Extract the (x, y) coordinate from the center of the cell holding the provided text.  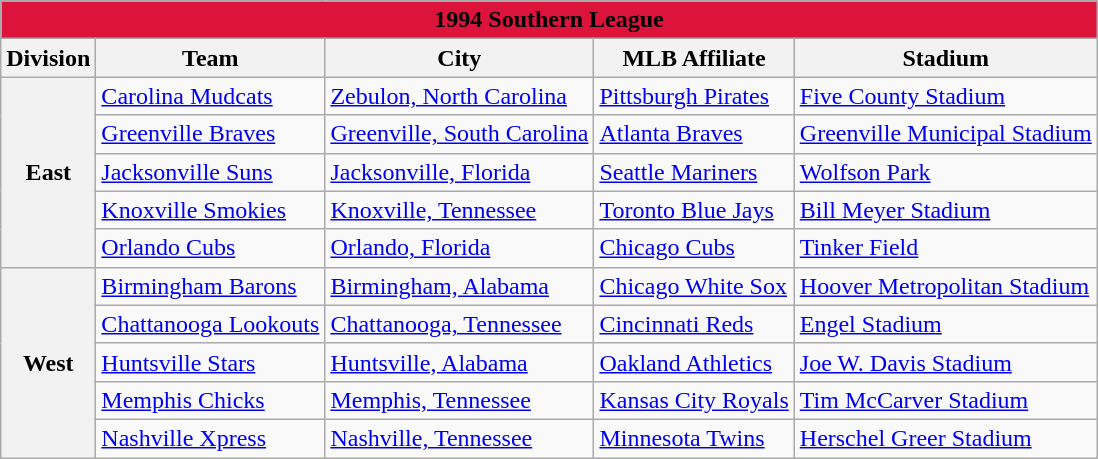
Team (210, 58)
Bill Meyer Stadium (946, 210)
Zebulon, North Carolina (460, 96)
Memphis, Tennessee (460, 400)
Pittsburgh Pirates (694, 96)
Atlanta Braves (694, 134)
Greenville, South Carolina (460, 134)
Chicago White Sox (694, 286)
1994 Southern League (550, 20)
West (48, 362)
Greenville Braves (210, 134)
Birmingham, Alabama (460, 286)
Jacksonville Suns (210, 172)
Birmingham Barons (210, 286)
Toronto Blue Jays (694, 210)
Tim McCarver Stadium (946, 400)
Tinker Field (946, 248)
Division (48, 58)
Oakland Athletics (694, 362)
Minnesota Twins (694, 438)
Cincinnati Reds (694, 324)
Nashville Xpress (210, 438)
City (460, 58)
Hoover Metropolitan Stadium (946, 286)
Chattanooga Lookouts (210, 324)
East (48, 172)
Wolfson Park (946, 172)
Kansas City Royals (694, 400)
Stadium (946, 58)
Memphis Chicks (210, 400)
Herschel Greer Stadium (946, 438)
Engel Stadium (946, 324)
Knoxville, Tennessee (460, 210)
Knoxville Smokies (210, 210)
Huntsville, Alabama (460, 362)
Huntsville Stars (210, 362)
MLB Affiliate (694, 58)
Five County Stadium (946, 96)
Jacksonville, Florida (460, 172)
Orlando, Florida (460, 248)
Carolina Mudcats (210, 96)
Chicago Cubs (694, 248)
Greenville Municipal Stadium (946, 134)
Seattle Mariners (694, 172)
Joe W. Davis Stadium (946, 362)
Chattanooga, Tennessee (460, 324)
Orlando Cubs (210, 248)
Nashville, Tennessee (460, 438)
